Search for the cell housing the specified text and yield its (x, y) center coordinate. 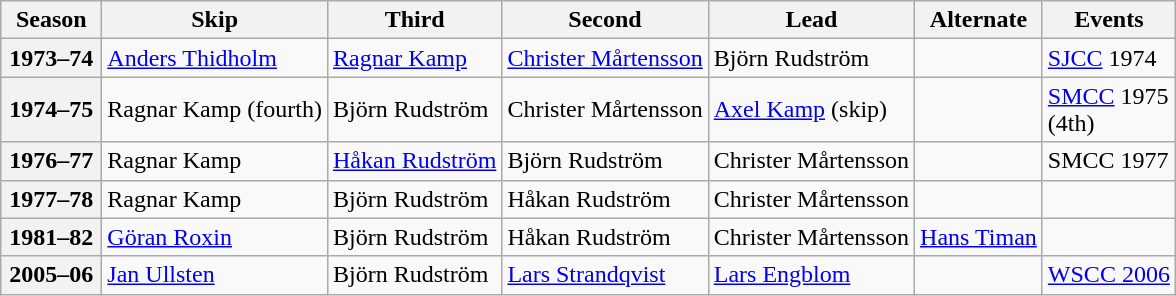
SMCC 1975 (4th) (1108, 110)
Ragnar Kamp (fourth) (215, 110)
Alternate (979, 20)
1977–78 (52, 199)
Events (1108, 20)
Göran Roxin (215, 237)
SMCC 1977 (1108, 161)
Lars Strandqvist (605, 275)
Skip (215, 20)
Second (605, 20)
Jan Ullsten (215, 275)
1974–75 (52, 110)
Lars Engblom (811, 275)
Lead (811, 20)
Anders Thidholm (215, 58)
1973–74 (52, 58)
Season (52, 20)
Third (414, 20)
Hans Timan (979, 237)
1976–77 (52, 161)
SJCC 1974 (1108, 58)
Axel Kamp (skip) (811, 110)
WSCC 2006 (1108, 275)
1981–82 (52, 237)
2005–06 (52, 275)
